Scan for the cell matching the given text and deliver its [X, Y] coordinate at center. 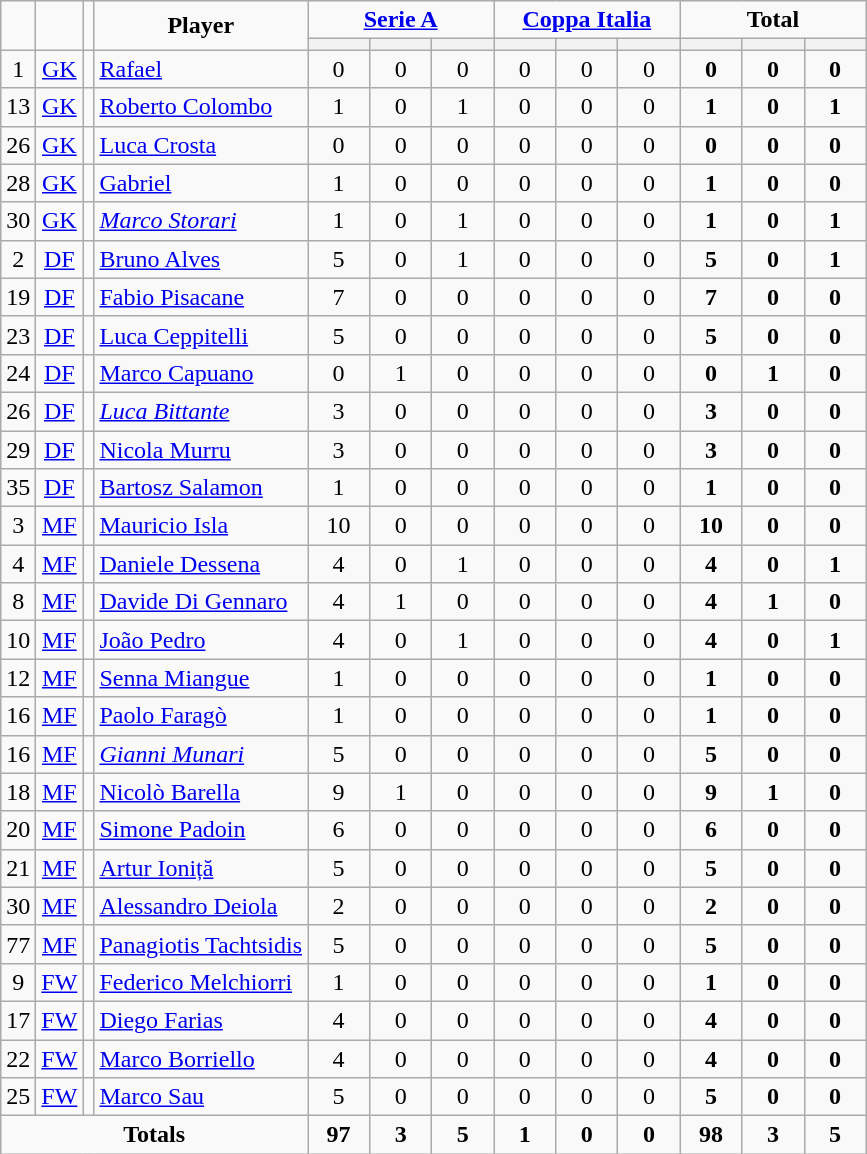
13 [18, 107]
24 [18, 373]
97 [339, 1135]
23 [18, 335]
Bruno Alves [201, 259]
35 [18, 488]
Gabriel [201, 183]
Nicolò Barella [201, 792]
Alessandro Deiola [201, 906]
Roberto Colombo [201, 107]
Marco Capuano [201, 373]
8 [18, 602]
20 [18, 830]
Marco Sau [201, 1097]
98 [711, 1135]
Marco Borriello [201, 1059]
Totals [154, 1135]
Simone Padoin [201, 830]
Serie A [401, 20]
Paolo Faragò [201, 716]
29 [18, 449]
17 [18, 1020]
28 [18, 183]
18 [18, 792]
João Pedro [201, 640]
Marco Storari [201, 221]
Gianni Munari [201, 754]
77 [18, 944]
Bartosz Salamon [201, 488]
Luca Bittante [201, 411]
22 [18, 1059]
Total [773, 20]
Player [201, 26]
Davide Di Gennaro [201, 602]
Federico Melchiorri [201, 982]
Coppa Italia [587, 20]
25 [18, 1097]
Artur Ioniță [201, 868]
Luca Crosta [201, 145]
12 [18, 678]
Luca Ceppitelli [201, 335]
Diego Farias [201, 1020]
21 [18, 868]
Mauricio Isla [201, 526]
Daniele Dessena [201, 564]
Fabio Pisacane [201, 297]
Nicola Murru [201, 449]
Senna Miangue [201, 678]
19 [18, 297]
Rafael [201, 69]
Panagiotis Tachtsidis [201, 944]
